Capture the cell that displays the provided text and extract its [x, y] central coordinate. 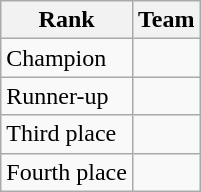
Team [166, 20]
Third place [67, 134]
Rank [67, 20]
Runner-up [67, 96]
Champion [67, 58]
Fourth place [67, 172]
